Search for the cell housing the specified text and yield its [x, y] center coordinate. 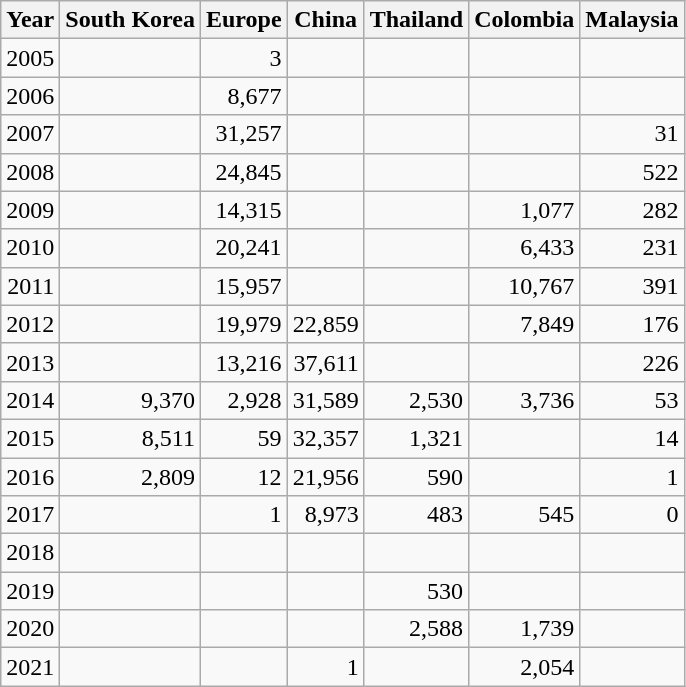
391 [632, 286]
8,677 [244, 96]
0 [632, 515]
1,739 [524, 629]
China [326, 20]
2008 [30, 172]
2017 [30, 515]
14,315 [244, 210]
22,859 [326, 324]
20,241 [244, 248]
21,956 [326, 477]
2,054 [524, 667]
2019 [30, 591]
2011 [30, 286]
Malaysia [632, 20]
2,809 [130, 477]
10,767 [524, 286]
2021 [30, 667]
7,849 [524, 324]
14 [632, 438]
2018 [30, 553]
2016 [30, 477]
Thailand [416, 20]
3 [244, 58]
2,530 [416, 400]
231 [632, 248]
1,077 [524, 210]
31 [632, 134]
2012 [30, 324]
South Korea [130, 20]
13,216 [244, 362]
2009 [30, 210]
2013 [30, 362]
483 [416, 515]
522 [632, 172]
2010 [30, 248]
31,257 [244, 134]
2007 [30, 134]
2014 [30, 400]
282 [632, 210]
590 [416, 477]
2,588 [416, 629]
37,611 [326, 362]
8,511 [130, 438]
9,370 [130, 400]
3,736 [524, 400]
53 [632, 400]
1,321 [416, 438]
226 [632, 362]
6,433 [524, 248]
8,973 [326, 515]
59 [244, 438]
31,589 [326, 400]
2015 [30, 438]
Colombia [524, 20]
2020 [30, 629]
Europe [244, 20]
530 [416, 591]
2,928 [244, 400]
545 [524, 515]
2005 [30, 58]
2006 [30, 96]
176 [632, 324]
Year [30, 20]
15,957 [244, 286]
24,845 [244, 172]
12 [244, 477]
32,357 [326, 438]
19,979 [244, 324]
